Output the (X, Y) coordinate of the center of the cell containing the given text.  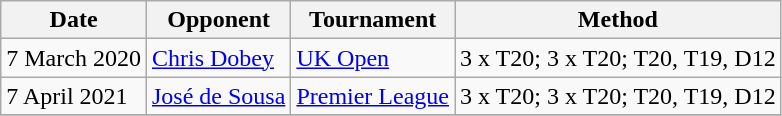
José de Sousa (218, 96)
Method (618, 20)
Opponent (218, 20)
Premier League (373, 96)
7 March 2020 (74, 58)
Chris Dobey (218, 58)
7 April 2021 (74, 96)
Date (74, 20)
Tournament (373, 20)
UK Open (373, 58)
